Output the (x, y) coordinate of the center of the cell containing the given text.  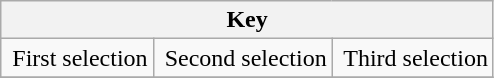
Third selection (412, 58)
Key (248, 20)
Second selection (242, 58)
First selection (77, 58)
